Output the (x, y) coordinate of the center of the cell containing the given text.  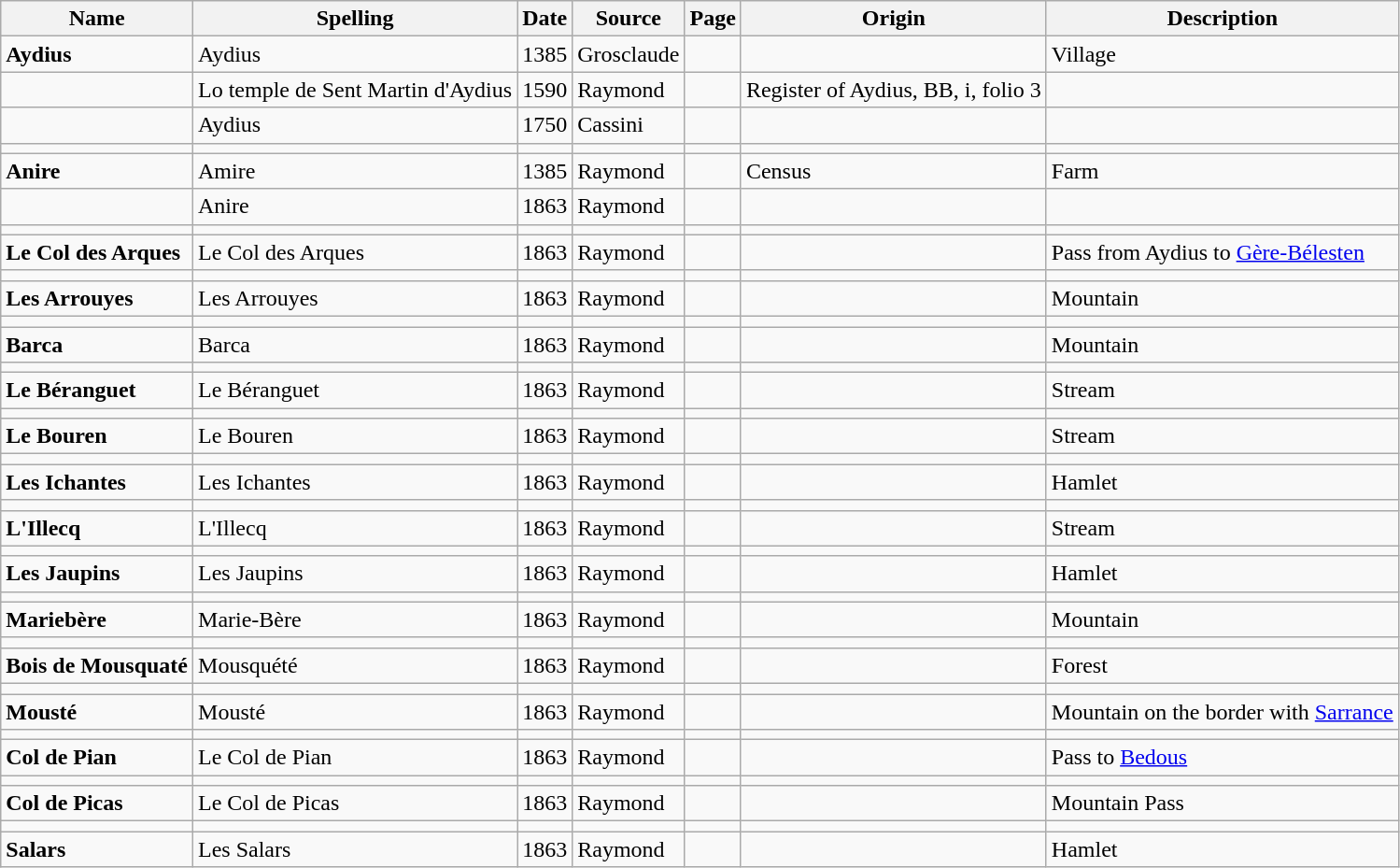
Name (97, 19)
Page (713, 19)
Salars (97, 849)
Col de Pian (97, 758)
Origin (893, 19)
Farm (1222, 171)
Amire (355, 171)
Mariebère (97, 619)
Les Salars (355, 849)
Mousquété (355, 665)
Register of Aydius, BB, i, folio 3 (893, 90)
Le Col de Picas (355, 804)
Forest (1222, 665)
Date (545, 19)
Village (1222, 54)
Description (1222, 19)
1750 (545, 125)
Spelling (355, 19)
Pass to Bedous (1222, 758)
Census (893, 171)
Le Col de Pian (355, 758)
Marie-Bère (355, 619)
Mountain on the border with Sarrance (1222, 711)
Lo temple de Sent Martin d'Aydius (355, 90)
Grosclaude (629, 54)
Pass from Aydius to Gère-Bélesten (1222, 252)
1590 (545, 90)
Source (629, 19)
Cassini (629, 125)
Bois de Mousquaté (97, 665)
Col de Picas (97, 804)
Mountain Pass (1222, 804)
